Find where the given text appears and provide that cell's center as [X, Y] coordinate. 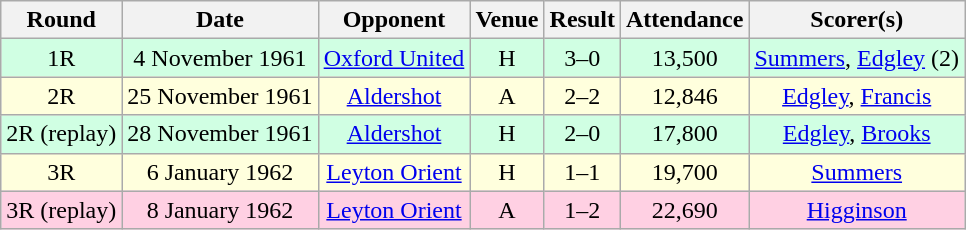
2–2 [582, 96]
Date [220, 20]
3R [62, 172]
3R (replay) [62, 210]
25 November 1961 [220, 96]
2–0 [582, 134]
Edgley, Francis [857, 96]
22,690 [684, 210]
2R (replay) [62, 134]
17,800 [684, 134]
1R [62, 58]
Summers, Edgley (2) [857, 58]
19,700 [684, 172]
13,500 [684, 58]
8 January 1962 [220, 210]
Edgley, Brooks [857, 134]
Opponent [394, 20]
4 November 1961 [220, 58]
Round [62, 20]
1–1 [582, 172]
Higginson [857, 210]
Attendance [684, 20]
28 November 1961 [220, 134]
Oxford United [394, 58]
3–0 [582, 58]
6 January 1962 [220, 172]
1–2 [582, 210]
Result [582, 20]
12,846 [684, 96]
Venue [507, 20]
Scorer(s) [857, 20]
2R [62, 96]
Summers [857, 172]
